Output the [X, Y] coordinate of the center of the cell containing the given text.  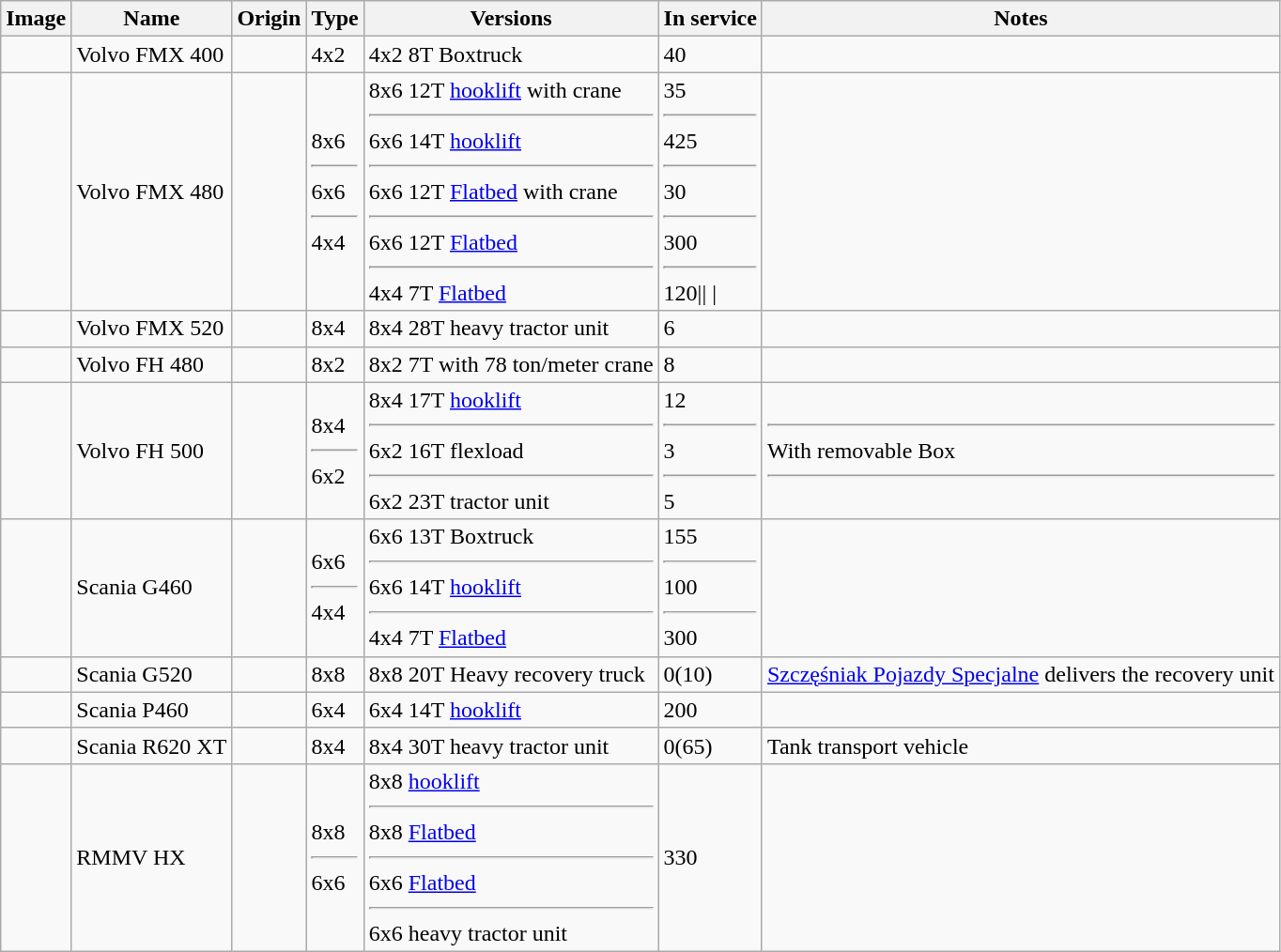
Type [334, 19]
Volvo FH 480 [152, 364]
8x4 28T heavy tractor unit [511, 329]
8x46x2 [334, 451]
8x8 [334, 674]
3542530 300120|| | [710, 192]
0(65) [710, 745]
1235 [710, 451]
8 [710, 364]
0(10) [710, 674]
6 [710, 329]
6x4 [334, 710]
200 [710, 710]
8x2 7T with 78 ton/meter crane [511, 364]
Notes [1020, 19]
40 [710, 54]
Scania G520 [152, 674]
Szczęśniak Pojazdy Specjalne delivers the recovery unit [1020, 674]
6x4 14T hooklift [511, 710]
155100300 [710, 588]
4x2 [334, 54]
8x66x64x4 [334, 192]
Image [36, 19]
8x4 17T hooklift6x2 16T flexload6x2 23T tractor unit [511, 451]
Volvo FMX 520 [152, 329]
8x4 30T heavy tractor unit [511, 745]
4x2 8T Boxtruck [511, 54]
In service [710, 19]
6x6 13T Boxtruck6x6 14T hooklift4x4 7T Flatbed [511, 588]
330 [710, 857]
Tank transport vehicle [1020, 745]
8x86x6 [334, 857]
Versions [511, 19]
Scania G460 [152, 588]
Volvo FH 500 [152, 451]
8x8 hooklift8x8 Flatbed6x6 Flatbed6x6 heavy tractor unit [511, 857]
Origin [269, 19]
8x2 [334, 364]
6x64x4 [334, 588]
Name [152, 19]
Volvo FMX 400 [152, 54]
Volvo FMX 480 [152, 192]
Scania R620 XT [152, 745]
RMMV HX [152, 857]
Scania P460 [152, 710]
8x6 12T hooklift with crane6x6 14T hooklift6x6 12T Flatbed with crane6x6 12T Flatbed 4x4 7T Flatbed [511, 192]
With removable Box [1020, 451]
8x8 20T Heavy recovery truck [511, 674]
